Extract the (X, Y) coordinate from the center of the cell holding the provided text.  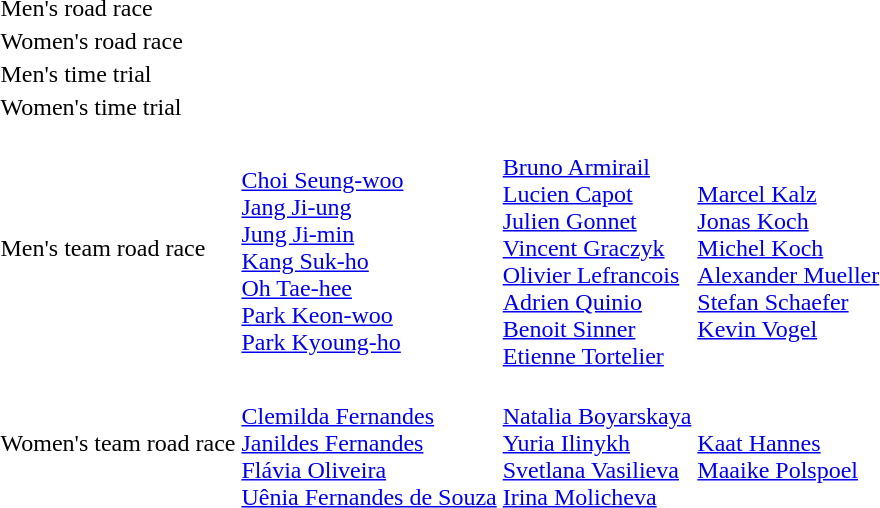
Bruno ArmirailLucien CapotJulien GonnetVincent GraczykOlivier LefrancoisAdrien QuinioBenoit SinnerEtienne Tortelier (597, 248)
Choi Seung-wooJang Ji-ungJung Ji-minKang Suk-hoOh Tae-heePark Keon-wooPark Kyoung-ho (369, 248)
